For the text-containing cell, return its midpoint in [x, y] coordinate format. 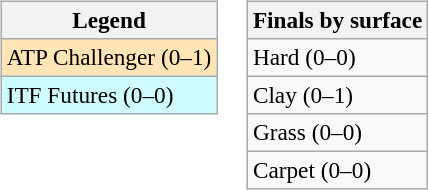
Clay (0–1) [337, 95]
ITF Futures (0–0) [108, 95]
Carpet (0–0) [337, 171]
Legend [108, 20]
Grass (0–0) [337, 133]
Finals by surface [337, 20]
ATP Challenger (0–1) [108, 57]
Hard (0–0) [337, 57]
